Find where the given text appears and provide that cell's center as [X, Y] coordinate. 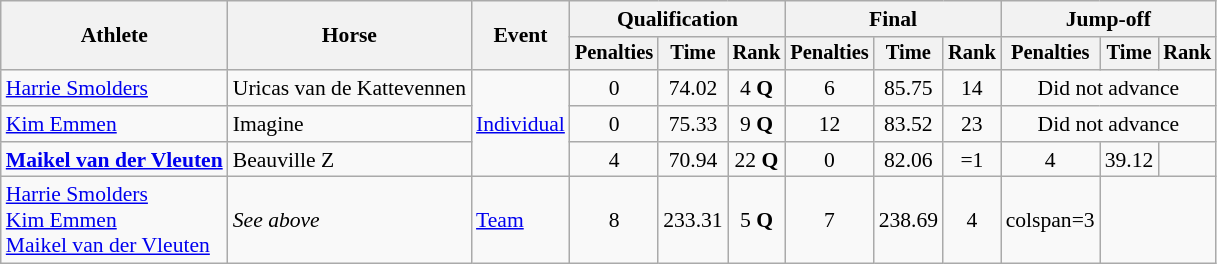
238.69 [908, 220]
Athlete [114, 36]
Event [520, 36]
Maikel van der Vleuten [114, 160]
See above [350, 220]
233.31 [692, 220]
74.02 [692, 88]
14 [972, 88]
12 [829, 124]
Qualification [678, 19]
=1 [972, 160]
colspan=3 [1050, 220]
Harrie SmoldersKim EmmenMaikel van der Vleuten [114, 220]
39.12 [1130, 160]
Final [892, 19]
8 [614, 220]
9 Q [757, 124]
83.52 [908, 124]
23 [972, 124]
Jump-off [1108, 19]
Team [520, 220]
Beauville Z [350, 160]
82.06 [908, 160]
4 Q [757, 88]
5 Q [757, 220]
70.94 [692, 160]
Imagine [350, 124]
Harrie Smolders [114, 88]
85.75 [908, 88]
Kim Emmen [114, 124]
Uricas van de Kattevennen [350, 88]
7 [829, 220]
75.33 [692, 124]
Individual [520, 124]
6 [829, 88]
22 Q [757, 160]
Horse [350, 36]
